Find where the given text appears and provide that cell's center as [X, Y] coordinate. 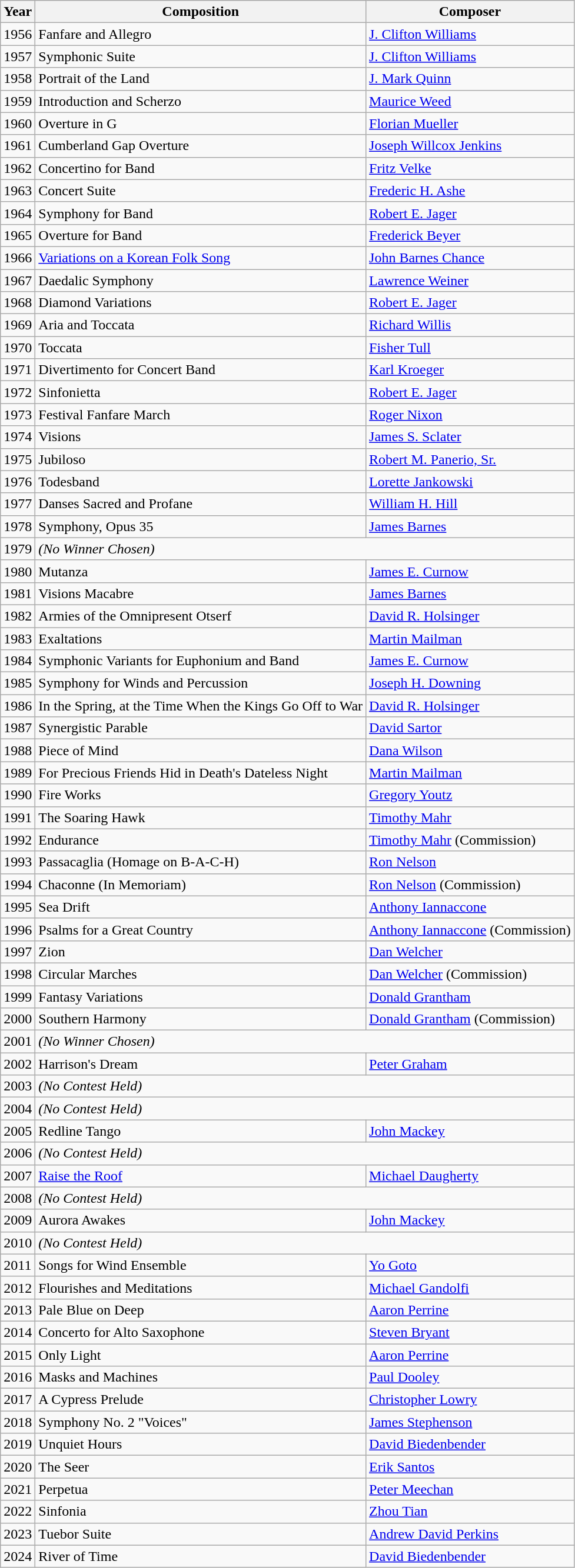
Richard Willis [470, 325]
2016 [18, 1377]
Overture for Band [201, 235]
Roger Nixon [470, 415]
2022 [18, 1512]
1959 [18, 101]
1993 [18, 862]
Ron Nelson [470, 862]
Zhou Tian [470, 1512]
Mutanza [201, 571]
Erik Santos [470, 1467]
Joseph H. Downing [470, 683]
2014 [18, 1332]
Steven Bryant [470, 1332]
Donald Grantham (Commission) [470, 1019]
Aurora Awakes [201, 1220]
River of Time [201, 1556]
Anthony Iannaccone (Commission) [470, 929]
Perpetua [201, 1489]
Raise the Roof [201, 1176]
Peter Graham [470, 1064]
Symphonic Suite [201, 56]
Harrison's Dream [201, 1064]
Festival Fanfare March [201, 415]
Dana Wilson [470, 750]
1971 [18, 370]
Flourishes and Meditations [201, 1287]
Songs for Wind Ensemble [201, 1265]
2011 [18, 1265]
Paul Dooley [470, 1377]
Passacaglia (Homage on B-A-C-H) [201, 862]
Concertino for Band [201, 168]
Visions Macabre [201, 593]
Maurice Weed [470, 101]
1966 [18, 258]
1981 [18, 593]
Donald Grantham [470, 997]
1978 [18, 526]
1968 [18, 303]
Exaltations [201, 638]
Todesband [201, 482]
Circular Marches [201, 974]
Sinfonia [201, 1512]
1995 [18, 907]
1958 [18, 79]
Cumberland Gap Overture [201, 146]
Tuebor Suite [201, 1534]
Toccata [201, 348]
Armies of the Omnipresent Otserf [201, 616]
Masks and Machines [201, 1377]
Endurance [201, 840]
For Precious Friends Hid in Death's Dateless Night [201, 773]
1996 [18, 929]
Symphony for Winds and Percussion [201, 683]
1984 [18, 661]
Symphony for Band [201, 213]
Florian Mueller [470, 124]
1985 [18, 683]
Southern Harmony [201, 1019]
1982 [18, 616]
2010 [18, 1243]
James S. Sclater [470, 437]
2015 [18, 1355]
Danses Sacred and Profane [201, 504]
Michael Gandolfi [470, 1287]
Timothy Mahr [470, 818]
Robert M. Panerio, Sr. [470, 459]
Dan Welcher [470, 952]
Jubiloso [201, 459]
Only Light [201, 1355]
Composer [470, 12]
2000 [18, 1019]
Fisher Tull [470, 348]
1990 [18, 795]
Michael Daugherty [470, 1176]
Frederick Beyer [470, 235]
Diamond Variations [201, 303]
1988 [18, 750]
1957 [18, 56]
The Soaring Hawk [201, 818]
Unquiet Hours [201, 1444]
1961 [18, 146]
Composition [201, 12]
1991 [18, 818]
2020 [18, 1467]
Karl Kroeger [470, 370]
2007 [18, 1176]
Lawrence Weiner [470, 281]
1998 [18, 974]
2001 [18, 1042]
2018 [18, 1422]
1963 [18, 191]
Overture in G [201, 124]
Fritz Velke [470, 168]
Aria and Toccata [201, 325]
Piece of Mind [201, 750]
Visions [201, 437]
The Seer [201, 1467]
Symphony, Opus 35 [201, 526]
Sea Drift [201, 907]
1965 [18, 235]
A Cypress Prelude [201, 1400]
In the Spring, at the Time When the Kings Go Off to War [201, 706]
Concerto for Alto Saxophone [201, 1332]
1987 [18, 728]
1976 [18, 482]
Yo Goto [470, 1265]
Symphonic Variants for Euphonium and Band [201, 661]
Christopher Lowry [470, 1400]
Zion [201, 952]
Pale Blue on Deep [201, 1310]
Introduction and Scherzo [201, 101]
Fantasy Variations [201, 997]
1979 [18, 549]
Synergistic Parable [201, 728]
Divertimento for Concert Band [201, 370]
2021 [18, 1489]
1975 [18, 459]
1986 [18, 706]
2006 [18, 1153]
1962 [18, 168]
Concert Suite [201, 191]
Anthony Iannaccone [470, 907]
1972 [18, 392]
2003 [18, 1086]
1992 [18, 840]
1964 [18, 213]
1980 [18, 571]
James Stephenson [470, 1422]
2019 [18, 1444]
Timothy Mahr (Commission) [470, 840]
John Barnes Chance [470, 258]
Portrait of the Land [201, 79]
Sinfonietta [201, 392]
1970 [18, 348]
Andrew David Perkins [470, 1534]
1960 [18, 124]
2002 [18, 1064]
Dan Welcher (Commission) [470, 974]
2017 [18, 1400]
Redline Tango [201, 1131]
J. Mark Quinn [470, 79]
2005 [18, 1131]
Variations on a Korean Folk Song [201, 258]
Frederic H. Ashe [470, 191]
David Sartor [470, 728]
1989 [18, 773]
Peter Meechan [470, 1489]
2024 [18, 1556]
Chaconne (In Memoriam) [201, 885]
Joseph Willcox Jenkins [470, 146]
1956 [18, 34]
Lorette Jankowski [470, 482]
1973 [18, 415]
1983 [18, 638]
1977 [18, 504]
1967 [18, 281]
Daedalic Symphony [201, 281]
2008 [18, 1198]
Gregory Youtz [470, 795]
Ron Nelson (Commission) [470, 885]
1994 [18, 885]
Fire Works [201, 795]
2004 [18, 1109]
1997 [18, 952]
Fanfare and Allegro [201, 34]
2009 [18, 1220]
1999 [18, 997]
Year [18, 12]
2023 [18, 1534]
2012 [18, 1287]
2013 [18, 1310]
1974 [18, 437]
Psalms for a Great Country [201, 929]
Symphony No. 2 "Voices" [201, 1422]
William H. Hill [470, 504]
1969 [18, 325]
